Detect which cell encompasses the target text, then output its (X, Y) center coordinate. 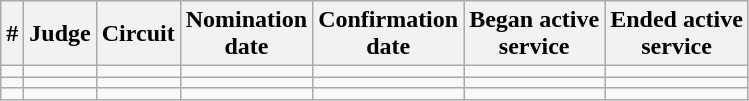
Confirmationdate (388, 34)
Circuit (138, 34)
Began activeservice (534, 34)
Ended activeservice (677, 34)
Nominationdate (246, 34)
# (12, 34)
Judge (60, 34)
